Return the [X, Y] coordinate for the center point of the cell that contains the specified text.  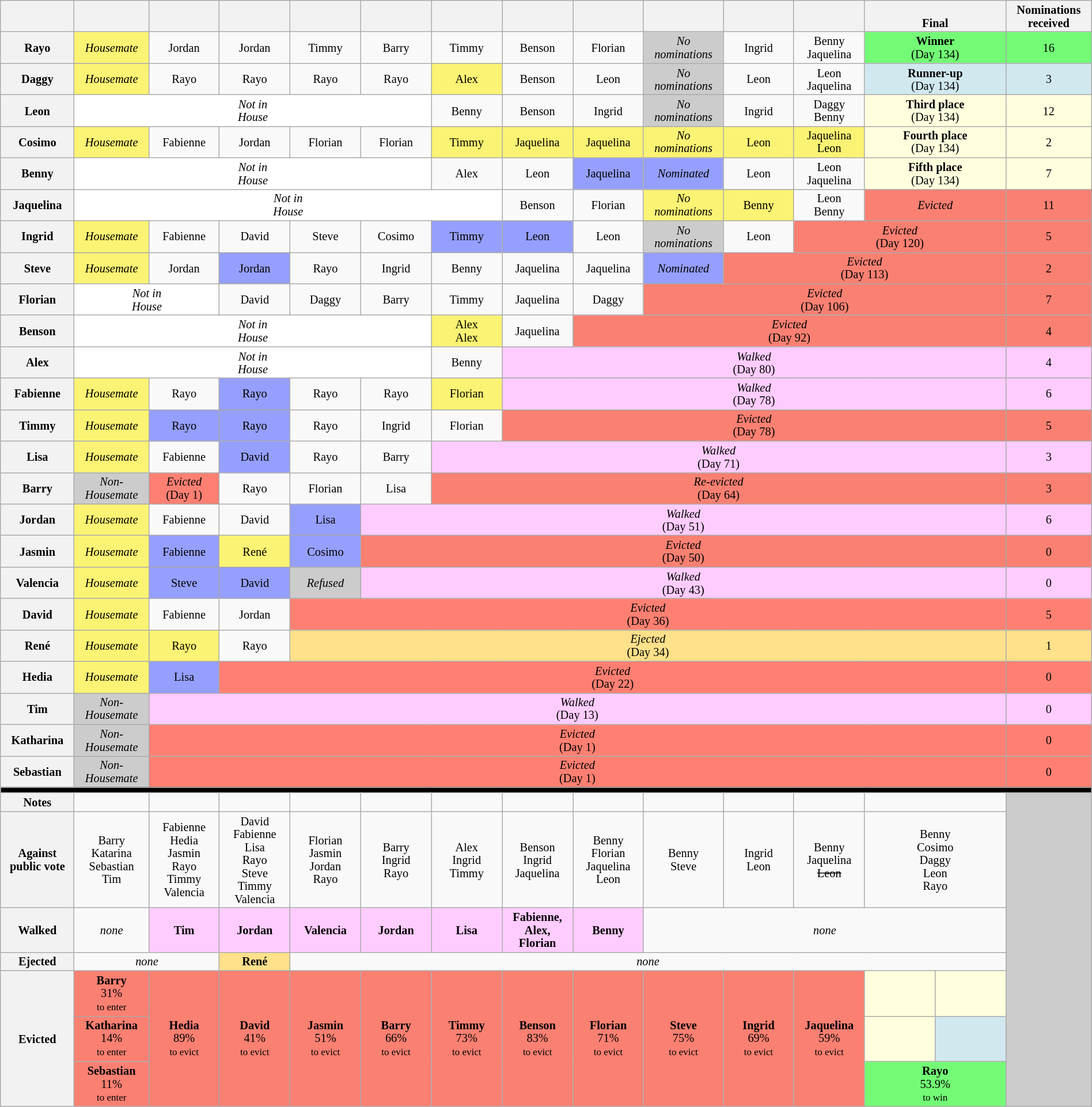
Walked [37, 930]
BennyCosimoDaggyLeonRayo [935, 859]
Evicted(Day 120) [900, 236]
11 [1048, 205]
Steve75%to evict [683, 1038]
Sebastian11%to enter [112, 1084]
Nominationsreceived [1048, 16]
Evicted(Day 106) [825, 300]
12 [1048, 111]
Walked(Day 71) [719, 457]
Winner(Day 134) [935, 47]
Fourth place(Day 134) [935, 142]
Jasmin [37, 552]
1 [1048, 645]
FabienneHediaJasminRayoTimmyValencia [184, 859]
16 [1048, 47]
BensonIngridJaquelina [538, 859]
BennyJaquelinaLeon [829, 859]
Timmy73%to evict [467, 1038]
BennyJaquelina [829, 47]
BarryIngridRayo [396, 859]
AlexIngridTimmy [467, 859]
FlorianJasminJordanRayo [326, 859]
Jaquelina59%to evict [829, 1038]
Fifth place(Day 134) [935, 174]
Rayo53.9%to win [935, 1084]
Barry66%to evict [396, 1038]
Benson83%to evict [538, 1038]
Katharina [37, 740]
AlexAlex [467, 331]
Re-evicted(Day 64) [719, 488]
DaggyBenny [829, 111]
David41%to evict [255, 1038]
Walked(Day 13) [577, 708]
Sebastian [37, 772]
Evicted(Day 22) [613, 677]
Evicted(Day 50) [683, 552]
Hedia89%to evict [184, 1038]
BarryKatarinaSebastianTim [112, 859]
DavidFabienneLisaRayoSteveTimmyValencia [255, 859]
Runner-up(Day 134) [935, 79]
Hedia [37, 677]
Ejected(Day 34) [649, 645]
Refused [326, 583]
Third place(Day 134) [935, 111]
BennyFlorianJaquelinaLeon [608, 859]
LeonBenny [829, 205]
Florian71%to evict [608, 1038]
Fabienne,Alex,Florian [538, 930]
BennySteve [683, 859]
Evicted(Day 113) [865, 268]
Ejected [37, 961]
Barry31%to enter [112, 993]
Notes [37, 802]
Evicted(Day 78) [754, 425]
Evicted(Day 36) [649, 614]
Walked(Day 80) [754, 363]
Walked(Day 51) [683, 520]
Final [935, 16]
IngridLeon [759, 859]
Ingrid69%to evict [759, 1038]
JaquelinaLeon [829, 142]
Againstpublic vote [37, 859]
Jasmin51%to evict [326, 1038]
Evicted(Day 92) [790, 331]
Katharina14%to enter [112, 1039]
Walked(Day 78) [754, 394]
Walked(Day 43) [683, 583]
